From the cell containing the given text, extract its center point as [x, y] coordinate. 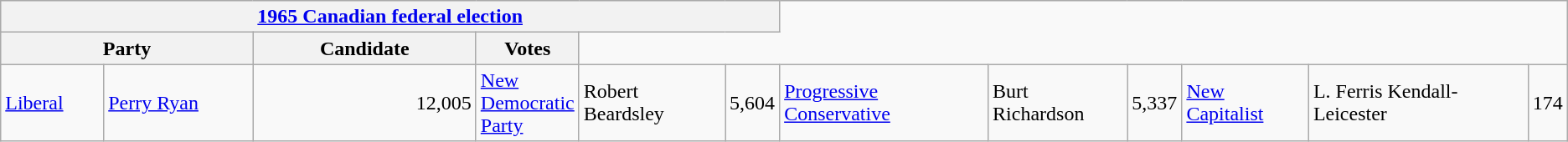
New Democratic Party [528, 103]
Perry Ryan [179, 103]
1965 Canadian federal election [390, 17]
Party [127, 48]
Burt Richardson [1058, 103]
Progressive Conservative [885, 103]
New Capitalist [1245, 103]
Votes [528, 48]
174 [1548, 103]
L. Ferris Kendall-Leicester [1418, 103]
Liberal [52, 103]
Robert Beardsley [652, 103]
Candidate [364, 48]
5,337 [1154, 103]
5,604 [752, 103]
12,005 [364, 103]
